Scan for the cell matching the given text and deliver its [x, y] coordinate at center. 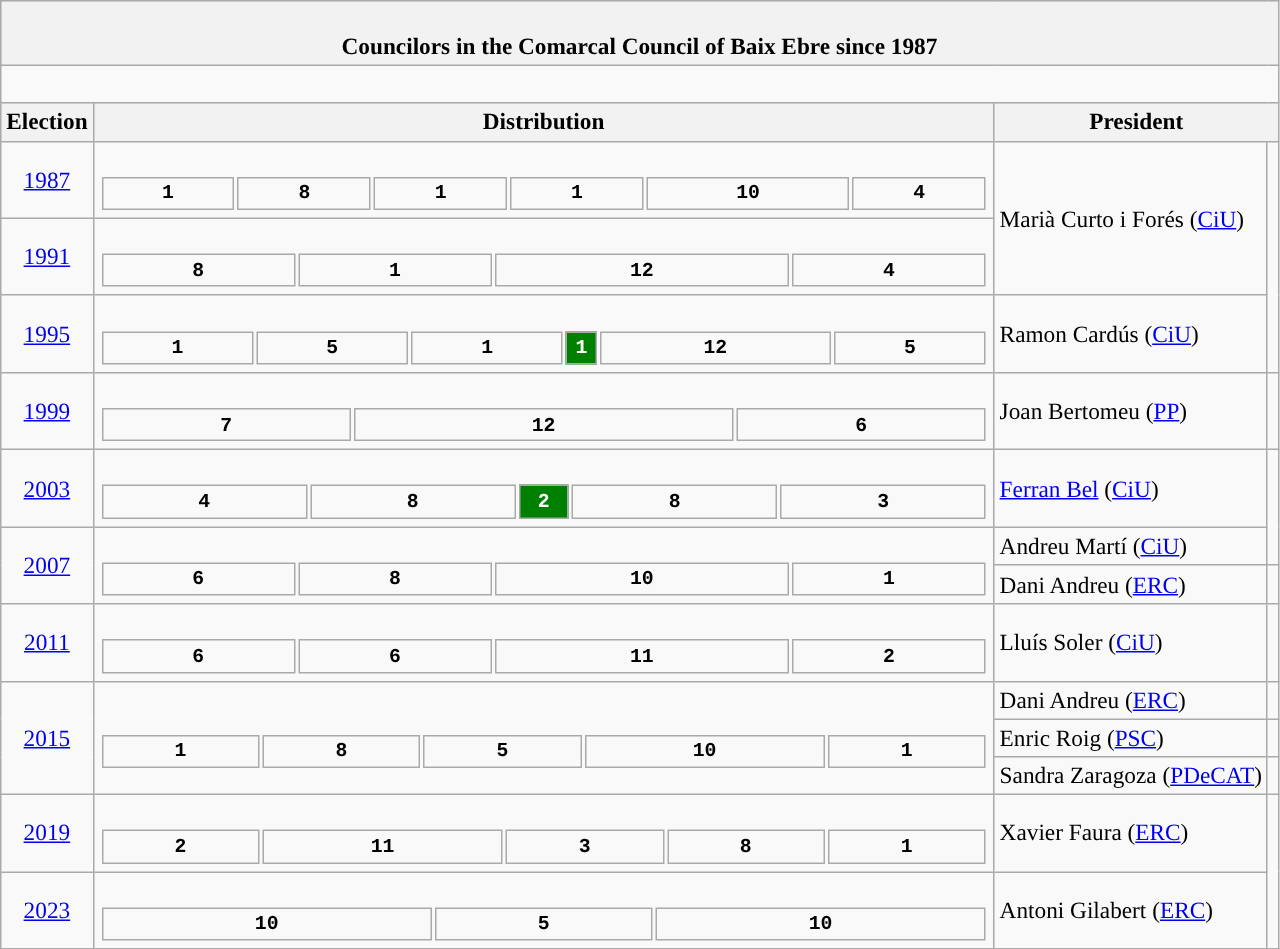
Ferran Bel (CiU) [1130, 488]
1 8 5 10 1 [544, 738]
1 8 1 1 10 4 [544, 180]
4 8 2 8 3 [544, 488]
1 5 1 1 12 5 [544, 334]
Election [47, 122]
2019 [47, 832]
2011 [47, 642]
Councilors in the Comarcal Council of Baix Ebre since 1987 [640, 32]
2015 [47, 738]
2023 [47, 910]
7 [226, 424]
2 11 3 8 1 [544, 832]
2003 [47, 488]
1995 [47, 334]
10 5 10 [544, 910]
Distribution [544, 122]
1991 [47, 256]
Xavier Faura (ERC) [1130, 832]
7 12 6 [544, 410]
Sandra Zaragoza (PDeCAT) [1130, 775]
6 8 10 1 [544, 564]
Enric Roig (PSC) [1130, 737]
Antoni Gilabert (ERC) [1130, 910]
Joan Bertomeu (PP) [1130, 410]
Lluís Soler (CiU) [1130, 642]
2007 [47, 564]
President [1136, 122]
6 6 11 2 [544, 642]
Andreu Martí (CiU) [1130, 546]
Ramon Cardús (CiU) [1130, 334]
8 1 12 4 [544, 256]
1999 [47, 410]
1987 [47, 180]
Marià Curto i Forés (CiU) [1130, 218]
